For the text-containing cell, return its midpoint in (X, Y) coordinate format. 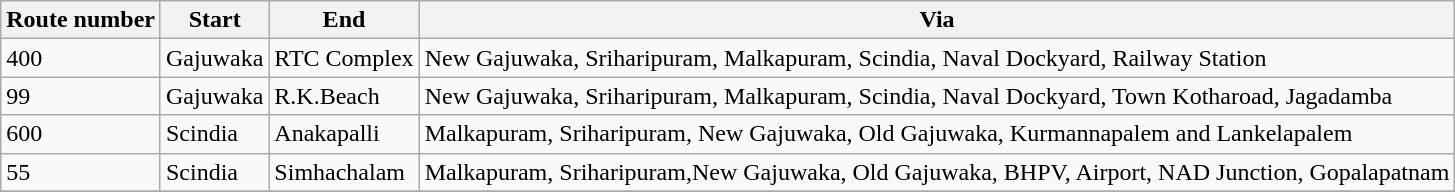
Simhachalam (344, 172)
99 (81, 96)
Anakapalli (344, 134)
Via (937, 20)
400 (81, 58)
New Gajuwaka, Sriharipuram, Malkapuram, Scindia, Naval Dockyard, Town Kotharoad, Jagadamba (937, 96)
Start (214, 20)
600 (81, 134)
New Gajuwaka, Sriharipuram, Malkapuram, Scindia, Naval Dockyard, Railway Station (937, 58)
55 (81, 172)
End (344, 20)
Malkapuram, Sriharipuram,New Gajuwaka, Old Gajuwaka, BHPV, Airport, NAD Junction, Gopalapatnam (937, 172)
R.K.Beach (344, 96)
Malkapuram, Sriharipuram, New Gajuwaka, Old Gajuwaka, Kurmannapalem and Lankelapalem (937, 134)
Route number (81, 20)
RTC Complex (344, 58)
